Pinpoint the cell where the given text exists, returning its (x, y) midpoint coordinate. 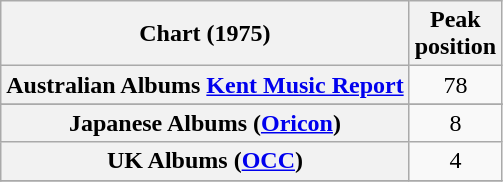
8 (455, 123)
Chart (1975) (205, 34)
78 (455, 85)
UK Albums (OCC) (205, 161)
4 (455, 161)
Australian Albums Kent Music Report (205, 85)
Peakposition (455, 34)
Japanese Albums (Oricon) (205, 123)
